Find where the given text appears and provide that cell's center as (x, y) coordinate. 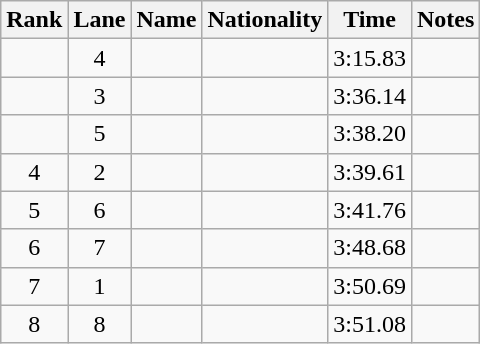
3:41.76 (370, 210)
Time (370, 20)
3:39.61 (370, 172)
2 (100, 172)
3:38.20 (370, 134)
3:50.69 (370, 286)
3:36.14 (370, 96)
Nationality (265, 20)
Rank (34, 20)
3:15.83 (370, 58)
Lane (100, 20)
Name (166, 20)
3:51.08 (370, 324)
Notes (445, 20)
3:48.68 (370, 248)
3 (100, 96)
1 (100, 286)
